Determine the [X, Y] coordinate at the center of the cell enclosing the given text.  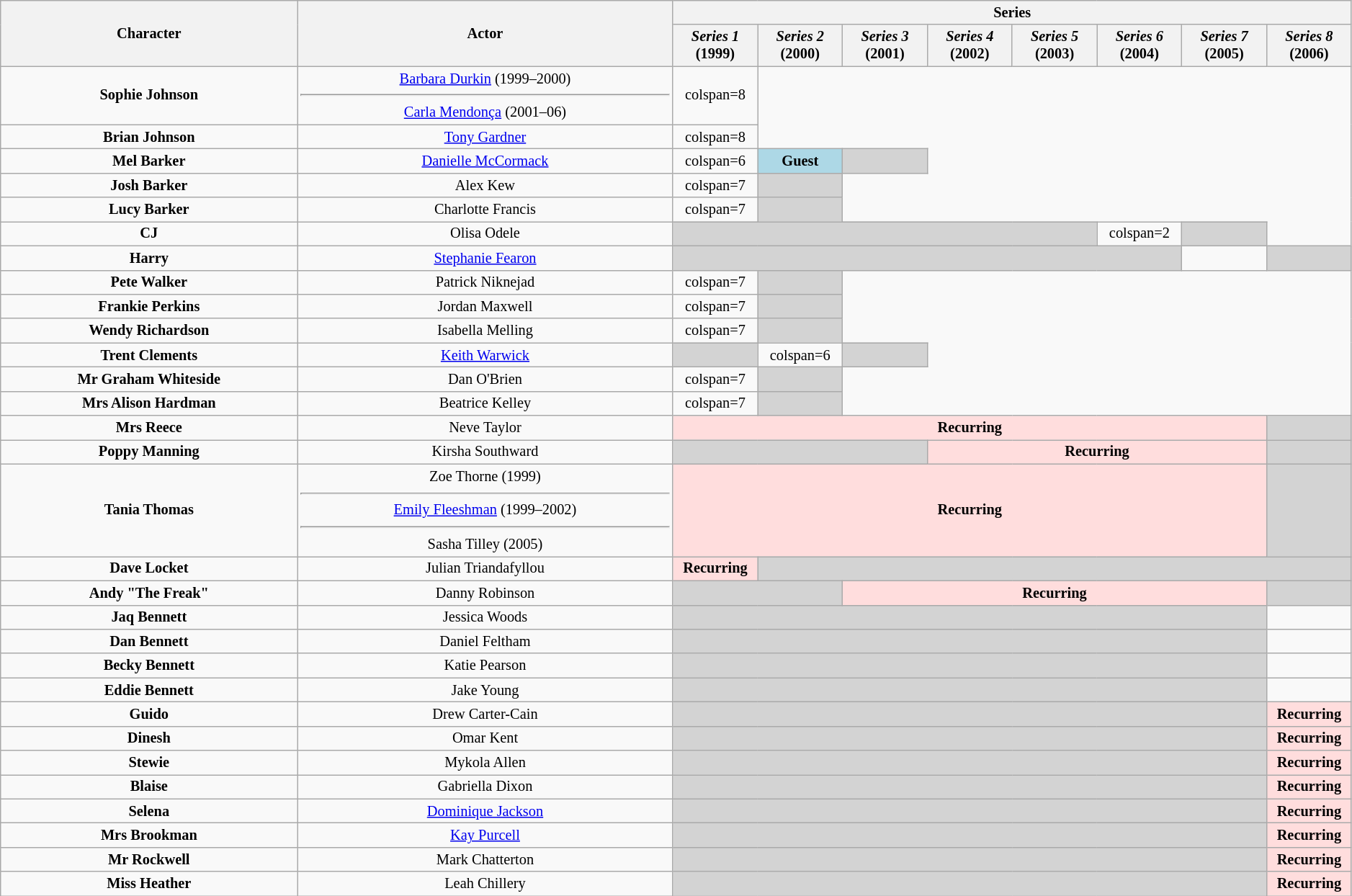
Becky Bennett [149, 666]
Mel Barker [149, 161]
Mykola Allen [485, 763]
Jordan Maxwell [485, 306]
Mr Graham Whiteside [149, 379]
Guest [800, 161]
Gabriella Dixon [485, 787]
Series 5(2003) [1055, 45]
Selena [149, 811]
Josh Barker [149, 185]
Trent Clements [149, 355]
Frankie Perkins [149, 306]
Tania Thomas [149, 510]
Actor [485, 33]
Harry [149, 258]
Jake Young [485, 690]
Neve Taylor [485, 428]
Alex Kew [485, 185]
Miss Heather [149, 884]
Mrs Reece [149, 428]
Jaq Bennett [149, 617]
Series 3(2001) [885, 45]
Julian Triandafyllou [485, 568]
Tony Gardner [485, 137]
Omar Kent [485, 738]
Kay Purcell [485, 835]
Stephanie Fearon [485, 258]
Dan Bennett [149, 641]
Series 7(2005) [1225, 45]
Dinesh [149, 738]
Eddie Bennett [149, 690]
Barbara Durkin (1999–2000)Carla Mendonça (2001–06) [485, 95]
Stewie [149, 763]
Brian Johnson [149, 137]
Katie Pearson [485, 666]
Mark Chatterton [485, 859]
Danielle McCormack [485, 161]
colspan=2 [1140, 233]
Mrs Brookman [149, 835]
Blaise [149, 787]
Character [149, 33]
Series [1012, 12]
Daniel Feltham [485, 641]
Patrick Niknejad [485, 282]
Series 4(2002) [970, 45]
Kirsha Southward [485, 452]
Guido [149, 714]
Jessica Woods [485, 617]
Series 1(1999) [715, 45]
Olisa Odele [485, 233]
Series 8(2006) [1310, 45]
Mr Rockwell [149, 859]
Lucy Barker [149, 210]
Mrs Alison Hardman [149, 403]
Zoe Thorne (1999)Emily Fleeshman (1999–2002)Sasha Tilley (2005) [485, 510]
Isabella Melling [485, 331]
Dan O'Brien [485, 379]
Sophie Johnson [149, 95]
Pete Walker [149, 282]
Poppy Manning [149, 452]
Keith Warwick [485, 355]
Dave Locket [149, 568]
Charlotte Francis [485, 210]
CJ [149, 233]
Series 2(2000) [800, 45]
Dominique Jackson [485, 811]
Wendy Richardson [149, 331]
Danny Robinson [485, 593]
Drew Carter-Cain [485, 714]
Beatrice Kelley [485, 403]
Leah Chillery [485, 884]
Series 6(2004) [1140, 45]
Andy "The Freak" [149, 593]
